Determine the (x, y) coordinate at the center of the cell enclosing the given text.  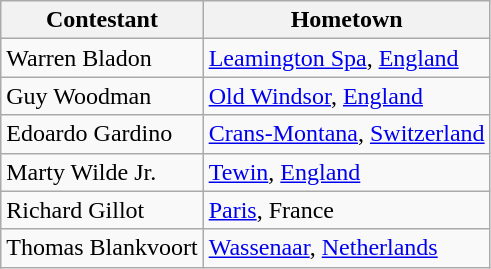
Richard Gillot (102, 210)
Thomas Blankvoort (102, 248)
Wassenaar, Netherlands (346, 248)
Leamington Spa, England (346, 58)
Tewin, England (346, 172)
Paris, France (346, 210)
Crans-Montana, Switzerland (346, 134)
Marty Wilde Jr. (102, 172)
Contestant (102, 20)
Hometown (346, 20)
Warren Bladon (102, 58)
Old Windsor, England (346, 96)
Edoardo Gardino (102, 134)
Guy Woodman (102, 96)
